Provide the [X, Y] coordinate of the cell's center where the given text is located.  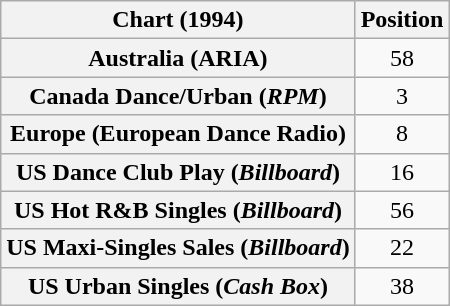
US Maxi-Singles Sales (Billboard) [178, 248]
58 [402, 58]
Canada Dance/Urban (RPM) [178, 96]
Chart (1994) [178, 20]
US Hot R&B Singles (Billboard) [178, 210]
16 [402, 172]
3 [402, 96]
56 [402, 210]
Australia (ARIA) [178, 58]
US Dance Club Play (Billboard) [178, 172]
Position [402, 20]
38 [402, 286]
8 [402, 134]
22 [402, 248]
Europe (European Dance Radio) [178, 134]
US Urban Singles (Cash Box) [178, 286]
